Provide the [x, y] coordinate of the cell's center where the given text is located.  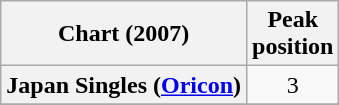
Japan Singles (Oricon) [124, 85]
Peakposition [293, 34]
3 [293, 85]
Chart (2007) [124, 34]
